Determine the (X, Y) coordinate at the center of the cell enclosing the given text.  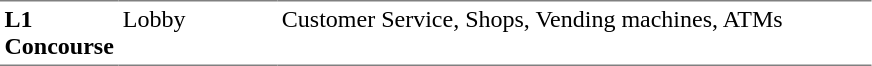
Lobby (198, 33)
L1Concourse (59, 33)
Customer Service, Shops, Vending machines, ATMs (574, 33)
